Search for the cell housing the specified text and yield its [x, y] center coordinate. 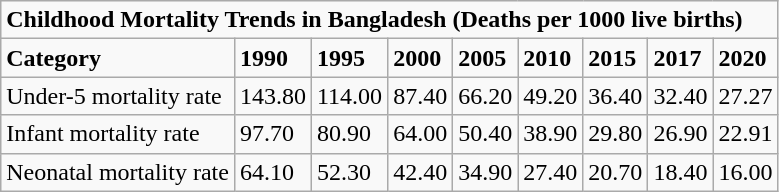
2005 [486, 58]
52.30 [349, 172]
80.90 [349, 134]
97.70 [272, 134]
64.10 [272, 172]
Childhood Mortality Trends in Bangladesh (Deaths per 1000 live births) [390, 20]
143.80 [272, 96]
Infant mortality rate [118, 134]
18.40 [680, 172]
42.40 [420, 172]
2010 [550, 58]
49.20 [550, 96]
26.90 [680, 134]
114.00 [349, 96]
29.80 [616, 134]
50.40 [486, 134]
2017 [680, 58]
20.70 [616, 172]
66.20 [486, 96]
2015 [616, 58]
38.90 [550, 134]
2000 [420, 58]
Under-5 mortality rate [118, 96]
16.00 [746, 172]
1990 [272, 58]
Category [118, 58]
34.90 [486, 172]
36.40 [616, 96]
87.40 [420, 96]
22.91 [746, 134]
64.00 [420, 134]
2020 [746, 58]
32.40 [680, 96]
1995 [349, 58]
Neonatal mortality rate [118, 172]
27.27 [746, 96]
27.40 [550, 172]
